Search for the cell housing the specified text and yield its (X, Y) center coordinate. 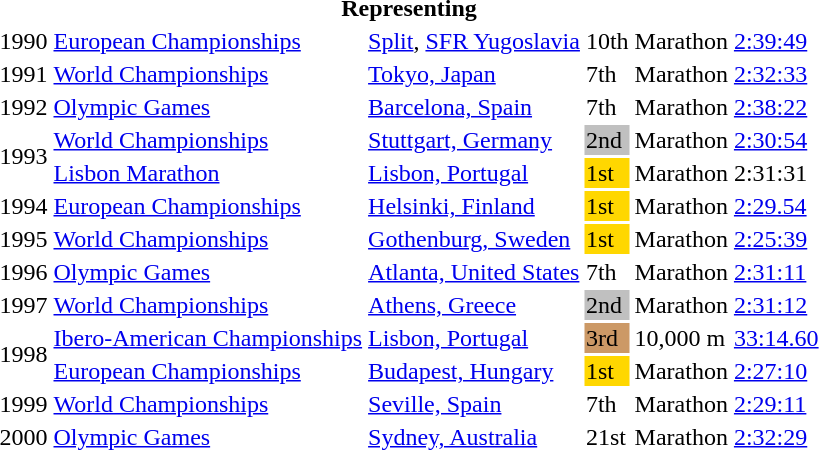
10,000 m (681, 338)
Lisbon Marathon (208, 173)
Ibero-American Championships (208, 338)
Athens, Greece (474, 305)
Atlanta, United States (474, 272)
Budapest, Hungary (474, 371)
Split, SFR Yugoslavia (474, 41)
Seville, Spain (474, 404)
Helsinki, Finland (474, 206)
3rd (607, 338)
Stuttgart, Germany (474, 140)
Tokyo, Japan (474, 74)
10th (607, 41)
Barcelona, Spain (474, 107)
Gothenburg, Sweden (474, 239)
